Search for the cell housing the specified text and yield its [X, Y] center coordinate. 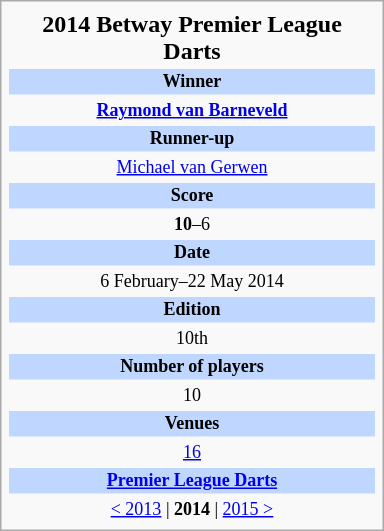
Premier League Darts [192, 481]
10–6 [192, 225]
Edition [192, 310]
Date [192, 253]
Winner [192, 82]
10th [192, 339]
Runner-up [192, 139]
Venues [192, 424]
16 [192, 453]
Score [192, 196]
< 2013 | 2014 | 2015 > [192, 510]
10 [192, 396]
Number of players [192, 367]
2014 Betway Premier League Darts [192, 38]
Raymond van Barneveld [192, 111]
Michael van Gerwen [192, 168]
6 February–22 May 2014 [192, 282]
